Identify which cell holds the provided text, then report its (x, y) central coordinate. 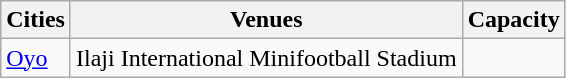
Venues (266, 20)
Capacity (514, 20)
Oyo (36, 58)
Ilaji International Minifootball Stadium (266, 58)
Cities (36, 20)
